Detect which cell encompasses the target text, then output its [x, y] center coordinate. 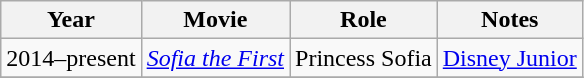
Sofia the First [215, 58]
2014–present [71, 58]
Princess Sofia [364, 58]
Disney Junior [510, 58]
Role [364, 20]
Notes [510, 20]
Movie [215, 20]
Year [71, 20]
